Provide the [X, Y] coordinate of the cell's center where the given text is located.  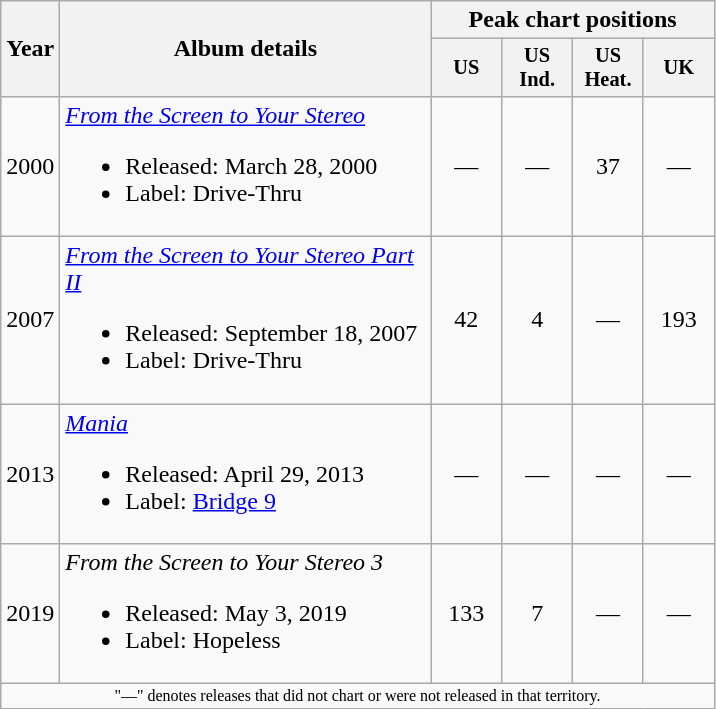
2019 [30, 614]
4 [538, 320]
Peak chart positions [572, 20]
2013 [30, 474]
2007 [30, 320]
37 [608, 166]
ManiaReleased: April 29, 2013Label: Bridge 9 [246, 474]
2000 [30, 166]
UK [678, 68]
Album details [246, 49]
Year [30, 49]
"—" denotes releases that did not chart or were not released in that territory. [358, 696]
From the Screen to Your Stereo Part IIReleased: September 18, 2007Label: Drive-Thru [246, 320]
133 [466, 614]
7 [538, 614]
From the Screen to Your StereoReleased: March 28, 2000Label: Drive-Thru [246, 166]
193 [678, 320]
USInd. [538, 68]
42 [466, 320]
From the Screen to Your Stereo 3Released: May 3, 2019Label: Hopeless [246, 614]
US [466, 68]
USHeat. [608, 68]
